For the text-containing cell, return its midpoint in [x, y] coordinate format. 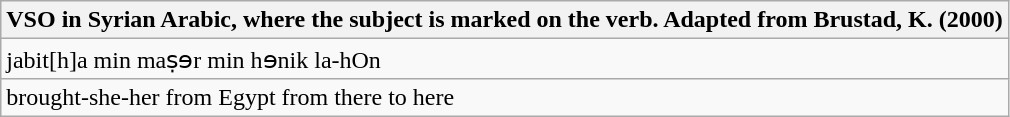
VSO in Syrian Arabic, where the subject is marked on the verb. Adapted from Brustad, K. (2000) [505, 20]
brought-she-her from Egypt from there to here [505, 97]
jabit[h]a min maṣɘr min hɘnik la-hOn [505, 59]
